Determine the (X, Y) coordinate at the center of the cell enclosing the given text.  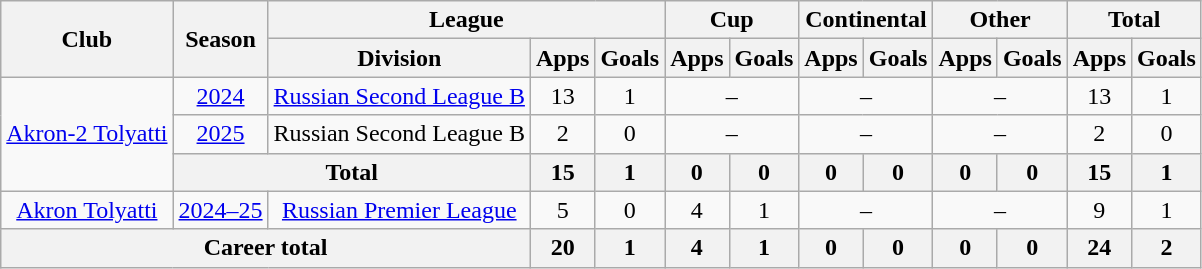
Russian Premier League (399, 210)
Continental (866, 20)
League (466, 20)
Akron Tolyatti (87, 210)
20 (562, 248)
5 (562, 210)
Akron-2 Tolyatti (87, 134)
2025 (220, 134)
Club (87, 39)
Career total (266, 248)
Division (399, 58)
Season (220, 39)
2024–25 (220, 210)
24 (1099, 248)
9 (1099, 210)
Cup (732, 20)
2024 (220, 96)
Other (1000, 20)
